Determine the (x, y) coordinate at the center of the cell enclosing the given text.  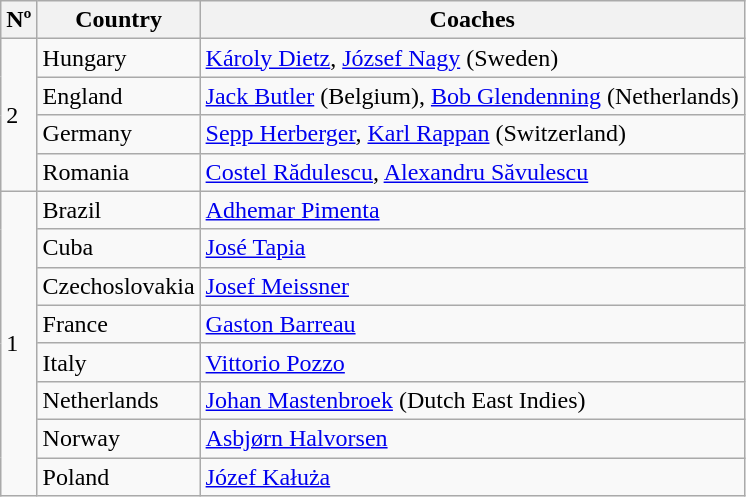
José Tapia (472, 248)
Johan Mastenbroek (Dutch East Indies) (472, 400)
Romania (118, 172)
Brazil (118, 210)
1 (19, 343)
Costel Rădulescu, Alexandru Săvulescu (472, 172)
Károly Dietz, József Nagy (Sweden) (472, 58)
England (118, 96)
Vittorio Pozzo (472, 362)
Netherlands (118, 400)
France (118, 324)
Norway (118, 438)
Czechoslovakia (118, 286)
Asbjørn Halvorsen (472, 438)
Sepp Herberger, Karl Rappan (Switzerland) (472, 134)
Jack Butler (Belgium), Bob Glendenning (Netherlands) (472, 96)
Cuba (118, 248)
Nº (19, 20)
Country (118, 20)
Josef Meissner (472, 286)
Gaston Barreau (472, 324)
Coaches (472, 20)
Adhemar Pimenta (472, 210)
Poland (118, 477)
Hungary (118, 58)
Italy (118, 362)
Germany (118, 134)
2 (19, 115)
Józef Kałuża (472, 477)
